Capture the cell that displays the provided text and extract its (x, y) central coordinate. 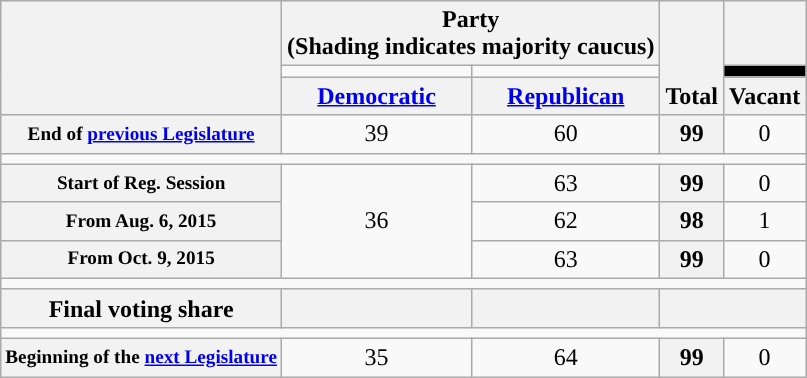
39 (377, 134)
36 (377, 221)
60 (566, 134)
Democratic (377, 96)
Republican (566, 96)
98 (692, 221)
Total (692, 58)
From Oct. 9, 2015 (142, 259)
Vacant (764, 96)
Final voting share (142, 308)
Party (Shading indicates majority caucus) (471, 34)
Start of Reg. Session (142, 183)
1 (764, 221)
Beginning of the next Legislature (142, 357)
62 (566, 221)
From Aug. 6, 2015 (142, 221)
End of previous Legislature (142, 134)
64 (566, 357)
35 (377, 357)
